Return the [x, y] coordinate for the center point of the cell that contains the specified text.  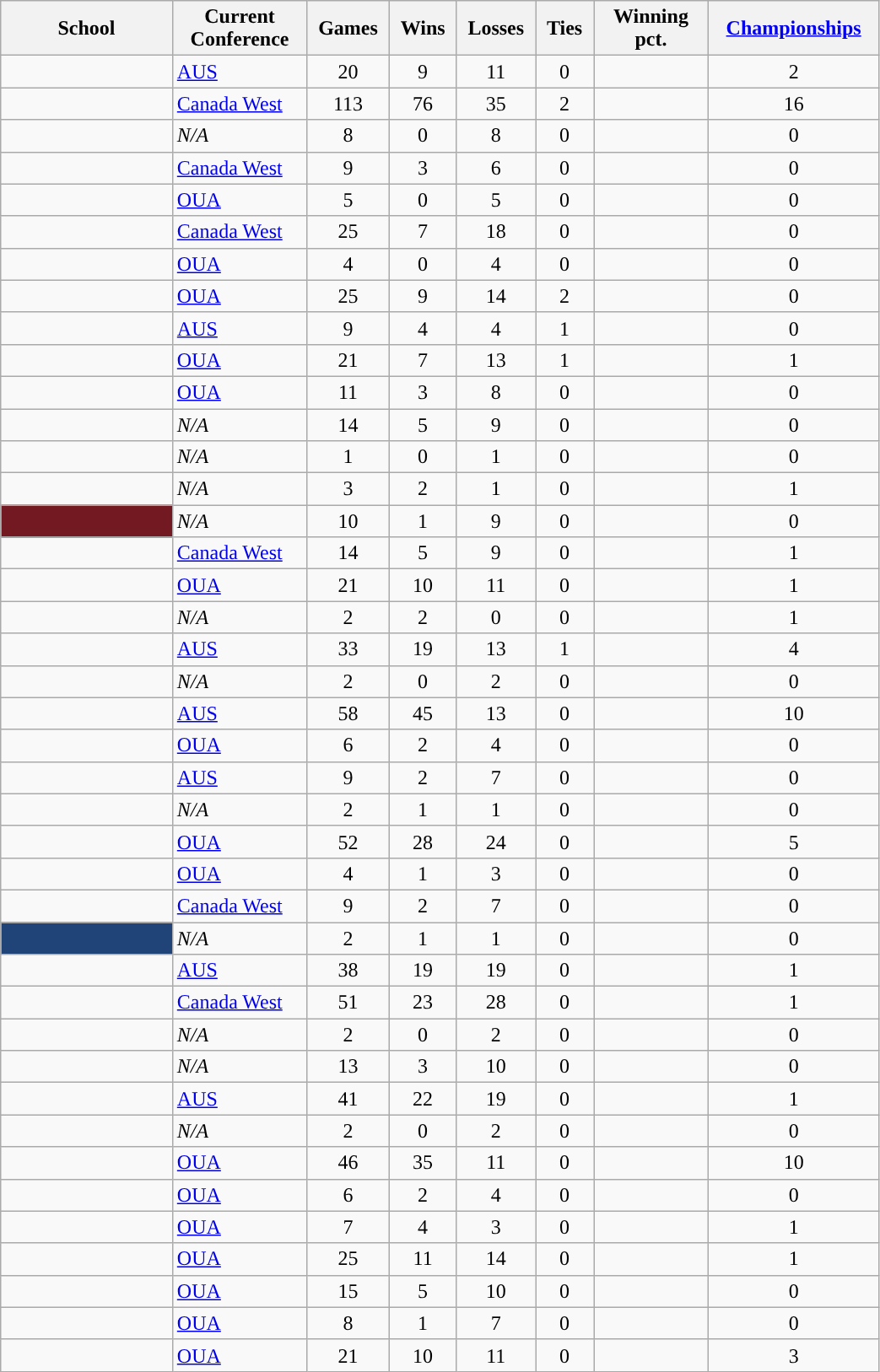
CurrentConference [240, 29]
School [87, 29]
Wins [423, 29]
23 [423, 1003]
41 [348, 1099]
Games [348, 29]
33 [348, 649]
45 [423, 713]
24 [496, 842]
52 [348, 842]
38 [348, 971]
46 [348, 1163]
Losses [496, 29]
18 [496, 232]
16 [793, 104]
Championships [793, 29]
15 [348, 1291]
113 [348, 104]
22 [423, 1099]
20 [348, 72]
51 [348, 1003]
76 [423, 104]
Winning pct. [651, 29]
58 [348, 713]
Ties [565, 29]
